For the text-containing cell, return its midpoint in (x, y) coordinate format. 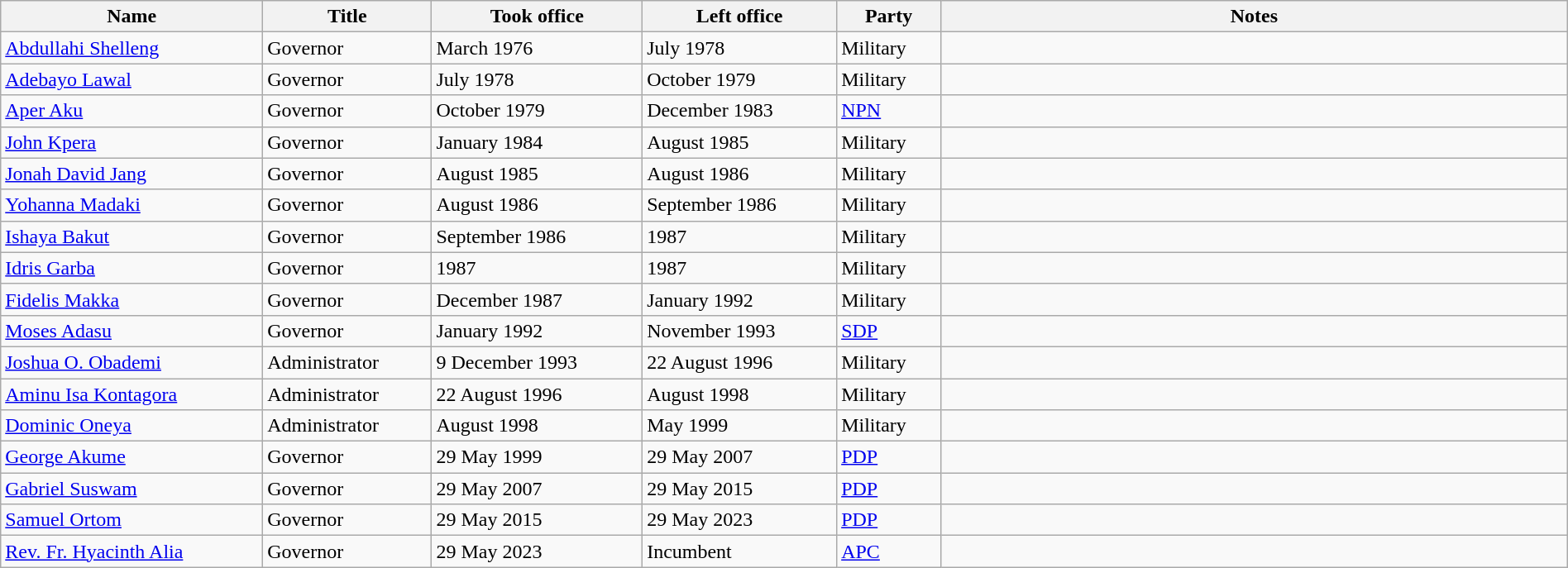
Idris Garba (132, 268)
Gabriel Suswam (132, 489)
Samuel Ortom (132, 520)
Yohanna Madaki (132, 205)
9 December 1993 (538, 362)
Moses Adasu (132, 331)
Joshua O. Obademi (132, 362)
Jonah David Jang (132, 174)
John Kpera (132, 142)
March 1976 (538, 48)
Fidelis Makka (132, 299)
Left office (739, 17)
December 1983 (739, 111)
SDP (889, 331)
George Akume (132, 457)
Name (132, 17)
29 May 1999 (538, 457)
December 1987 (538, 299)
APC (889, 551)
Ishaya Bakut (132, 236)
Adebayo Lawal (132, 79)
Aper Aku (132, 111)
January 1984 (538, 142)
Party (889, 17)
Rev. Fr. Hyacinth Alia (132, 551)
November 1993 (739, 331)
Title (347, 17)
NPN (889, 111)
Abdullahi Shelleng (132, 48)
Notes (1254, 17)
Took office (538, 17)
Aminu Isa Kontagora (132, 394)
Dominic Oneya (132, 426)
May 1999 (739, 426)
Incumbent (739, 551)
